Output the (x, y) coordinate of the center of the cell containing the given text.  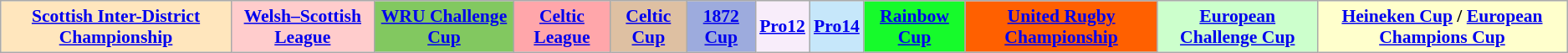
Pro14 (836, 27)
European Challenge Cup (1238, 27)
Celtic Cup (648, 27)
Scottish Inter-District Championship (116, 27)
Welsh–Scottish League (303, 27)
WRU Challenge Cup (443, 27)
Heineken Cup / European Champions Cup (1442, 27)
United Rugby Championship (1061, 27)
1872 Cup (722, 27)
Celtic League (562, 27)
Pro12 (783, 27)
Rainbow Cup (915, 27)
